Determine the [x, y] coordinate at the center of the cell enclosing the given text.  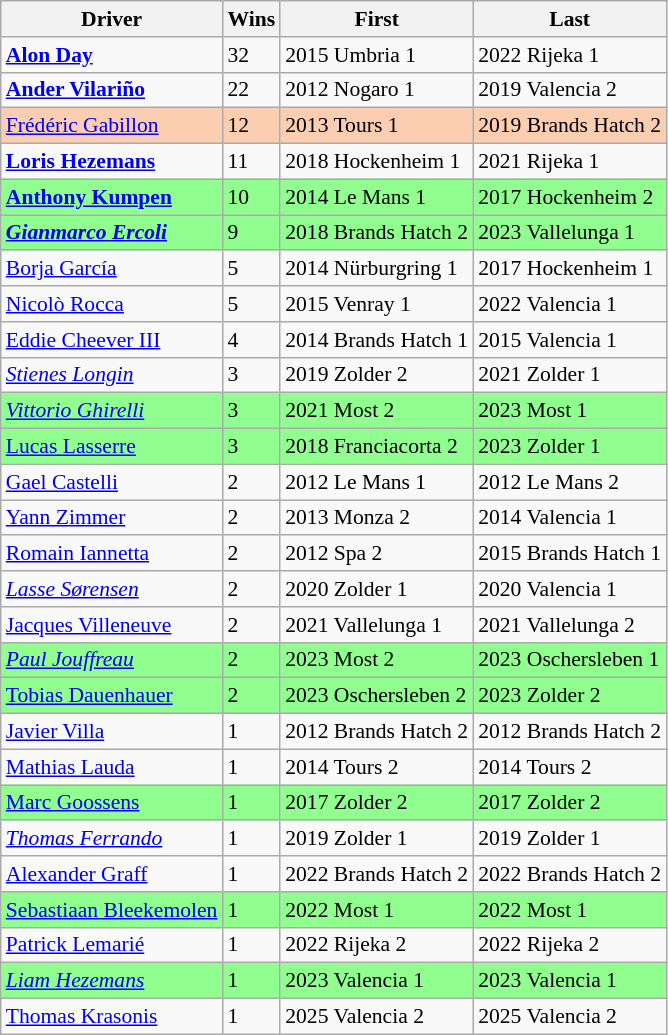
Anthony Kumpen [112, 197]
Gianmarco Ercoli [112, 233]
2022 Valencia 1 [570, 304]
2015 Umbria 1 [376, 55]
2015 Brands Hatch 1 [570, 554]
Driver [112, 19]
Marc Goossens [112, 803]
Vittorio Ghirelli [112, 411]
Sebastiaan Bleekemolen [112, 910]
2021 Zolder 1 [570, 375]
2021 Most 2 [376, 411]
Eddie Cheever III [112, 340]
Alexander Graff [112, 874]
2019 Zolder 2 [376, 375]
Loris Hezemans [112, 162]
First [376, 19]
2021 Vallelunga 1 [376, 625]
2017 Hockenheim 2 [570, 197]
Paul Jouffreau [112, 660]
Liam Hezemans [112, 981]
Mathias Lauda [112, 767]
2023 Zolder 1 [570, 447]
Borja García [112, 269]
Javier Villa [112, 732]
Nicolò Rocca [112, 304]
2023 Oschersleben 1 [570, 660]
Patrick Lemarié [112, 945]
Frédéric Gabillon [112, 126]
2020 Valencia 1 [570, 589]
2018 Franciacorta 2 [376, 447]
2020 Zolder 1 [376, 589]
2023 Zolder 2 [570, 696]
4 [251, 340]
Jacques Villeneuve [112, 625]
Thomas Krasonis [112, 1017]
Tobias Dauenhauer [112, 696]
Ander Vilariño [112, 90]
Stienes Longin [112, 375]
Gael Castelli [112, 482]
2014 Nürburgring 1 [376, 269]
Wins [251, 19]
2015 Valencia 1 [570, 340]
2018 Hockenheim 1 [376, 162]
Romain Iannetta [112, 554]
2021 Vallelunga 2 [570, 625]
11 [251, 162]
2014 Valencia 1 [570, 518]
2015 Venray 1 [376, 304]
2019 Valencia 2 [570, 90]
2012 Le Mans 2 [570, 482]
2012 Nogaro 1 [376, 90]
2014 Le Mans 1 [376, 197]
32 [251, 55]
22 [251, 90]
2013 Tours 1 [376, 126]
Yann Zimmer [112, 518]
2021 Rijeka 1 [570, 162]
12 [251, 126]
10 [251, 197]
Thomas Ferrando [112, 839]
2023 Oschersleben 2 [376, 696]
2023 Most 2 [376, 660]
2019 Brands Hatch 2 [570, 126]
2012 Le Mans 1 [376, 482]
Lucas Lasserre [112, 447]
2018 Brands Hatch 2 [376, 233]
2013 Monza 2 [376, 518]
Last [570, 19]
2022 Rijeka 1 [570, 55]
2023 Most 1 [570, 411]
Alon Day [112, 55]
Lasse Sørensen [112, 589]
2023 Vallelunga 1 [570, 233]
2012 Spa 2 [376, 554]
2014 Brands Hatch 1 [376, 340]
2017 Hockenheim 1 [570, 269]
9 [251, 233]
